Capture the cell that displays the provided text and extract its [X, Y] central coordinate. 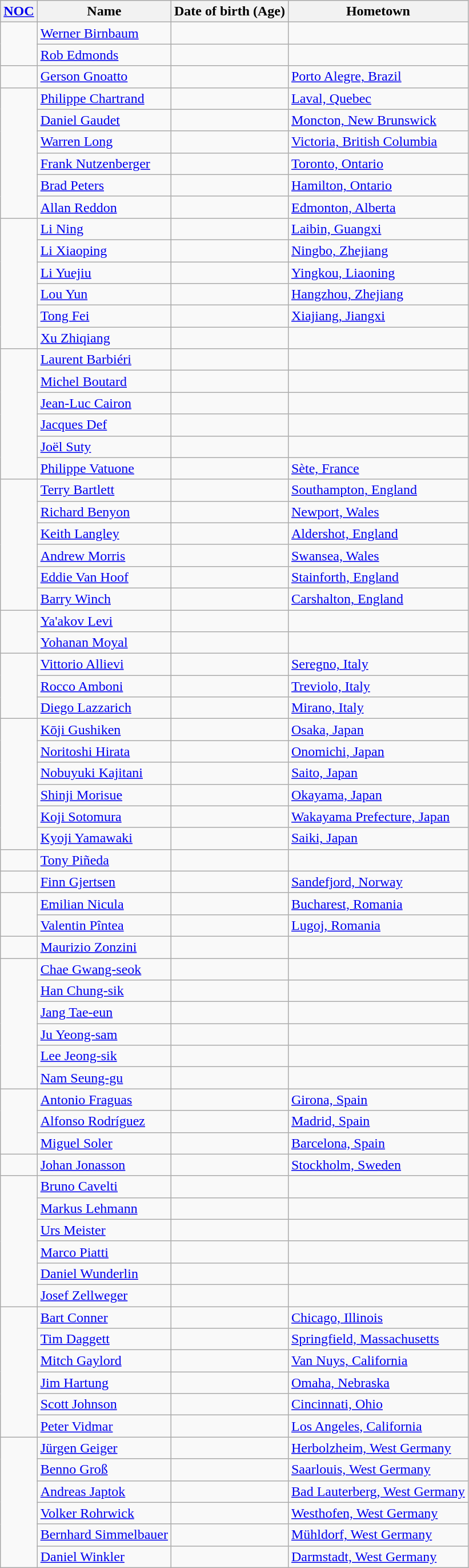
Nobuyuki Kajitani [104, 773]
Mirano, Italy [378, 708]
Edmonton, Alberta [378, 207]
Kyoji Yamawaki [104, 838]
Barcelona, Spain [378, 1143]
Benno Groß [104, 1470]
Lugoj, Romania [378, 925]
Daniel Wunderlin [104, 1273]
Nam Seung-gu [104, 1078]
Osaka, Japan [378, 730]
Scott Johnson [104, 1404]
Lou Yun [104, 295]
Rocco Amboni [104, 686]
Moncton, New Brunswick [378, 120]
Marco Piatti [104, 1252]
Frank Nutzenberger [104, 164]
Li Ning [104, 229]
Jim Hartung [104, 1383]
Brad Peters [104, 185]
Li Yuejiu [104, 273]
Maurizio Zonzini [104, 947]
Laibin, Guangxi [378, 229]
Xiajiang, Jiangxi [378, 316]
Urs Meister [104, 1230]
Andrew Morris [104, 555]
Peter Vidmar [104, 1426]
Li Xiaoping [104, 250]
Gerson Gnoatto [104, 77]
Laval, Quebec [378, 98]
Aldershot, England [378, 534]
Ju Yeong-sam [104, 1034]
Jürgen Geiger [104, 1448]
Han Chung-sik [104, 991]
Finn Gjertsen [104, 882]
Hangzhou, Zhejiang [378, 295]
Girona, Spain [378, 1100]
Hamilton, Ontario [378, 185]
Sète, France [378, 468]
Werner Birnbaum [104, 33]
Southampton, England [378, 490]
Yingkou, Liaoning [378, 273]
Seregno, Italy [378, 664]
Volker Rohrwick [104, 1513]
Xu Zhiqiang [104, 338]
Chae Gwang-seok [104, 969]
Sandefjord, Norway [378, 882]
Date of birth (Age) [230, 11]
Kōji Gushiken [104, 730]
Philippe Chartrand [104, 98]
Cincinnati, Ohio [378, 1404]
Toronto, Ontario [378, 164]
Westhofen, West Germany [378, 1513]
Jean-Luc Cairon [104, 403]
Mitch Gaylord [104, 1361]
Ya'akov Levi [104, 620]
Omaha, Nebraska [378, 1383]
Saarlouis, West Germany [378, 1470]
Ningbo, Zhejiang [378, 250]
Onomichi, Japan [378, 751]
Michel Boutard [104, 381]
Markus Lehmann [104, 1208]
Springfield, Massachusetts [378, 1339]
Bernhard Simmelbauer [104, 1535]
Okayama, Japan [378, 795]
Saito, Japan [378, 773]
Rob Edmonds [104, 55]
Noritoshi Hirata [104, 751]
Swansea, Wales [378, 555]
Keith Langley [104, 534]
Herbolzheim, West Germany [378, 1448]
Bad Lauterberg, West Germany [378, 1491]
Tim Daggett [104, 1339]
Victoria, British Columbia [378, 142]
Lee Jeong-sik [104, 1056]
Barry Winch [104, 599]
Emilian Nicula [104, 904]
Terry Bartlett [104, 490]
Jacques Def [104, 425]
Tong Fei [104, 316]
Allan Reddon [104, 207]
Bucharest, Romania [378, 904]
Stainforth, England [378, 577]
Tony Piñeda [104, 860]
Carshalton, England [378, 599]
Joël Suty [104, 447]
Chicago, Illinois [378, 1317]
Eddie Van Hoof [104, 577]
NOC [19, 11]
Andreas Japtok [104, 1491]
Alfonso Rodríguez [104, 1121]
Bruno Cavelti [104, 1187]
Darmstadt, West Germany [378, 1557]
Laurent Barbiéri [104, 360]
Porto Alegre, Brazil [378, 77]
Wakayama Prefecture, Japan [378, 817]
Diego Lazzarich [104, 708]
Newport, Wales [378, 512]
Johan Jonasson [104, 1165]
Hometown [378, 11]
Jang Tae-eun [104, 1013]
Treviolo, Italy [378, 686]
Koji Sotomura [104, 817]
Miguel Soler [104, 1143]
Los Angeles, California [378, 1426]
Shinji Morisue [104, 795]
Madrid, Spain [378, 1121]
Yohanan Moyal [104, 643]
Richard Benyon [104, 512]
Van Nuys, California [378, 1361]
Josef Zellweger [104, 1295]
Mühldorf, West Germany [378, 1535]
Philippe Vatuone [104, 468]
Valentin Pîntea [104, 925]
Daniel Winkler [104, 1557]
Warren Long [104, 142]
Vittorio Allievi [104, 664]
Antonio Fraguas [104, 1100]
Bart Conner [104, 1317]
Name [104, 11]
Saiki, Japan [378, 838]
Daniel Gaudet [104, 120]
Stockholm, Sweden [378, 1165]
